Find where the given text appears and provide that cell's center as [x, y] coordinate. 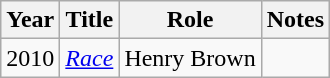
Year [30, 20]
Title [90, 20]
Notes [295, 20]
Race [90, 58]
2010 [30, 58]
Henry Brown [190, 58]
Role [190, 20]
